Locate the cell with the specified text and output its (X, Y) center coordinate. 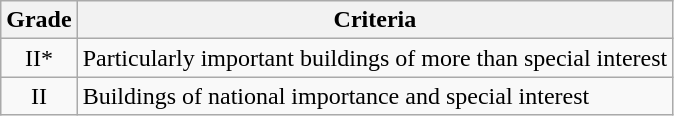
Grade (39, 20)
II* (39, 58)
Particularly important buildings of more than special interest (375, 58)
Criteria (375, 20)
Buildings of national importance and special interest (375, 96)
II (39, 96)
